Scan for the cell matching the given text and deliver its [x, y] coordinate at center. 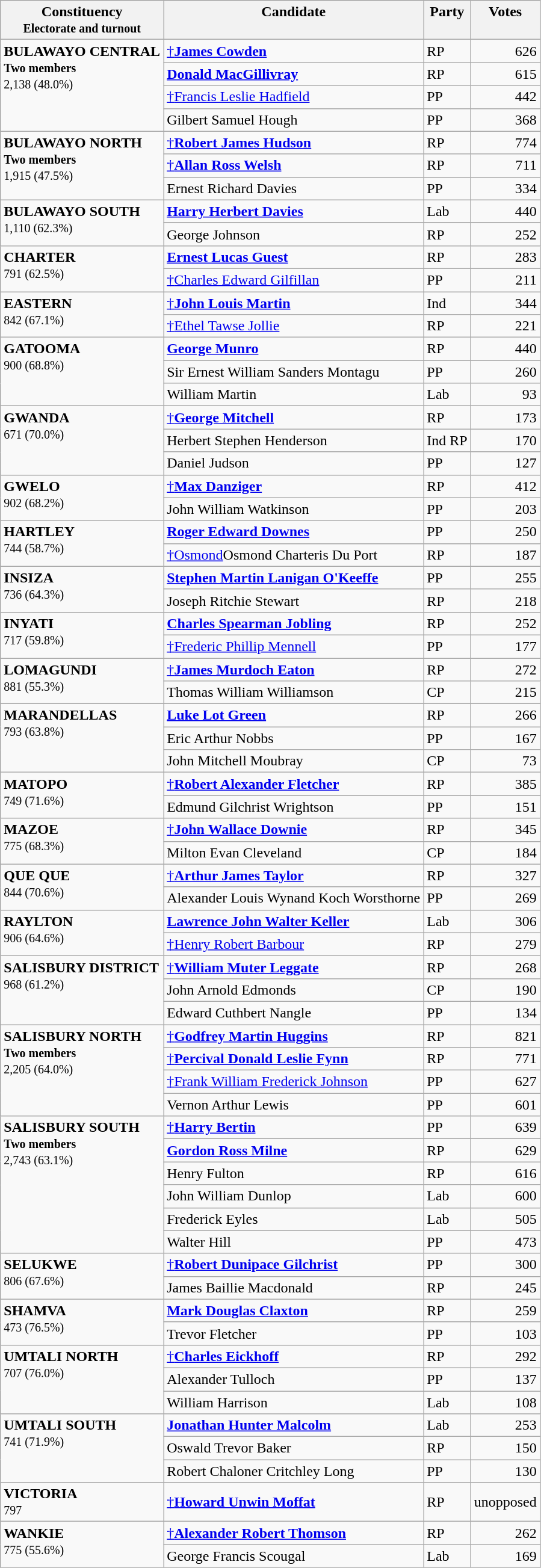
127 [505, 463]
SALISBURY NORTHTwo members2,205 (64.0%) [82, 1070]
262 [505, 1533]
260 [505, 372]
EASTERN842 (67.1%) [82, 314]
283 [505, 257]
BULAWAYO SOUTH1,110 (62.3%) [82, 223]
600 [505, 1196]
Luke Lot Green [294, 715]
RAYLTON906 (64.6%) [82, 933]
†Robert Alexander Fletcher [294, 784]
†Harry Bertin [294, 1128]
Henry Fulton [294, 1173]
Roger Edward Downes [294, 532]
Daniel Judson [294, 463]
†Max Danziger [294, 486]
INSIZA736 (64.3%) [82, 589]
QUE QUE844 (70.6%) [82, 887]
177 [505, 646]
368 [505, 120]
John Arnold Edmonds [294, 990]
334 [505, 188]
134 [505, 1013]
William Harrison [294, 1403]
255 [505, 578]
130 [505, 1471]
Mark Douglas Claxton [294, 1310]
184 [505, 853]
473 [505, 1242]
Jonathan Hunter Malcolm [294, 1425]
272 [505, 670]
GWANDA671 (70.0%) [82, 440]
Gilbert Samuel Hough [294, 120]
George Francis Scougal [294, 1556]
†Percival Donald Leslie Fynn [294, 1059]
774 [505, 143]
639 [505, 1128]
Robert Chaloner Critchley Long [294, 1471]
GWELO902 (68.2%) [82, 498]
†George Mitchell [294, 418]
MARANDELLAS793 (63.8%) [82, 738]
†James Cowden [294, 51]
Edmund Gilchrist Wrightson [294, 807]
626 [505, 51]
BULAWAYO CENTRALTwo members2,138 (48.0%) [82, 85]
629 [505, 1150]
173 [505, 418]
93 [505, 395]
Charles Spearman Jobling [294, 623]
103 [505, 1333]
Alexander Tulloch [294, 1379]
259 [505, 1310]
266 [505, 715]
Alexander Louis Wynand Koch Worsthorne [294, 898]
170 [505, 440]
Harry Herbert Davies [294, 211]
167 [505, 738]
Ernest Lucas Guest [294, 257]
Ind RP [447, 440]
Walter Hill [294, 1242]
†Robert Dunipace Gilchrist [294, 1265]
187 [505, 555]
†Charles Eickhoff [294, 1356]
Edward Cuthbert Nangle [294, 1013]
Thomas William Williamson [294, 693]
292 [505, 1356]
279 [505, 944]
268 [505, 967]
412 [505, 486]
Lawrence John Walter Keller [294, 921]
†John Louis Martin [294, 303]
Milton Evan Cleveland [294, 853]
108 [505, 1403]
SALISBURY DISTRICT968 (61.2%) [82, 990]
627 [505, 1082]
Ind [447, 303]
†Robert James Hudson [294, 143]
616 [505, 1173]
327 [505, 875]
221 [505, 326]
SELUKWE806 (67.6%) [82, 1276]
SALISBURY SOUTHTwo members2,743 (63.1%) [82, 1185]
Votes [505, 20]
Stephen Martin Lanigan O'Keeffe [294, 578]
†Frank William Frederick Johnson [294, 1082]
73 [505, 761]
253 [505, 1425]
INYATI717 (59.8%) [82, 635]
821 [505, 1036]
151 [505, 807]
306 [505, 921]
VICTORIA797 [82, 1502]
†Arthur James Taylor [294, 875]
203 [505, 509]
WANKIE775 (55.6%) [82, 1545]
Candidate [294, 20]
†Alexander Robert Thomson [294, 1533]
BULAWAYO NORTHTwo members1,915 (47.5%) [82, 165]
Herbert Stephen Henderson [294, 440]
CHARTER791 (62.5%) [82, 268]
George Johnson [294, 234]
601 [505, 1105]
SHAMVA473 (76.5%) [82, 1322]
†Frederic Phillip Mennell [294, 646]
John William Dunlop [294, 1196]
442 [505, 97]
771 [505, 1059]
Oswald Trevor Baker [294, 1448]
190 [505, 990]
Donald MacGillivray [294, 74]
Frederick Eyles [294, 1219]
James Baillie Macdonald [294, 1288]
†Francis Leslie Hadfield [294, 97]
211 [505, 280]
300 [505, 1265]
269 [505, 898]
Ernest Richard Davies [294, 188]
†Henry Robert Barbour [294, 944]
†Allan Ross Welsh [294, 165]
711 [505, 165]
UMTALI NORTH707 (76.0%) [82, 1379]
John William Watkinson [294, 509]
250 [505, 532]
615 [505, 74]
†OsmondOsmond Charteris Du Port [294, 555]
MATOPO749 (71.6%) [82, 795]
Joseph Ritchie Stewart [294, 600]
Eric Arthur Nobbs [294, 738]
HARTLEY744 (58.7%) [82, 543]
245 [505, 1288]
UMTALI SOUTH741 (71.9%) [82, 1448]
218 [505, 600]
MAZOE775 (68.3%) [82, 841]
Trevor Fletcher [294, 1333]
385 [505, 784]
345 [505, 830]
Vernon Arthur Lewis [294, 1105]
†James Murdoch Eaton [294, 670]
LOMAGUNDI881 (55.3%) [82, 681]
†Charles Edward Gilfillan [294, 280]
†John Wallace Downie [294, 830]
†Godfrey Martin Huggins [294, 1036]
Sir Ernest William Sanders Montagu [294, 372]
344 [505, 303]
GATOOMA900 (68.8%) [82, 372]
John Mitchell Moubray [294, 761]
Gordon Ross Milne [294, 1150]
William Martin [294, 395]
169 [505, 1556]
150 [505, 1448]
505 [505, 1219]
†William Muter Leggate [294, 967]
George Munro [294, 349]
215 [505, 693]
†Ethel Tawse Jollie [294, 326]
ConstituencyElectorate and turnout [82, 20]
137 [505, 1379]
unopposed [505, 1502]
Party [447, 20]
†Howard Unwin Moffat [294, 1502]
